Return the (X, Y) coordinate for the center point of the cell that contains the specified text.  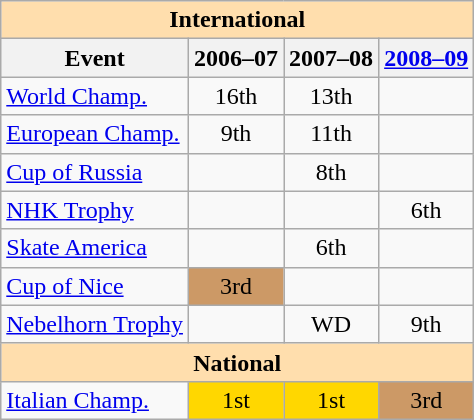
Cup of Nice (95, 286)
8th (332, 172)
2007–08 (332, 58)
Italian Champ. (95, 400)
2008–09 (426, 58)
NHK Trophy (95, 210)
Cup of Russia (95, 172)
Event (95, 58)
Skate America (95, 248)
16th (236, 96)
International (238, 20)
National (238, 362)
13th (332, 96)
Nebelhorn Trophy (95, 324)
WD (332, 324)
2006–07 (236, 58)
European Champ. (95, 134)
World Champ. (95, 96)
11th (332, 134)
